Return (x, y) of the center of cell containing provided text 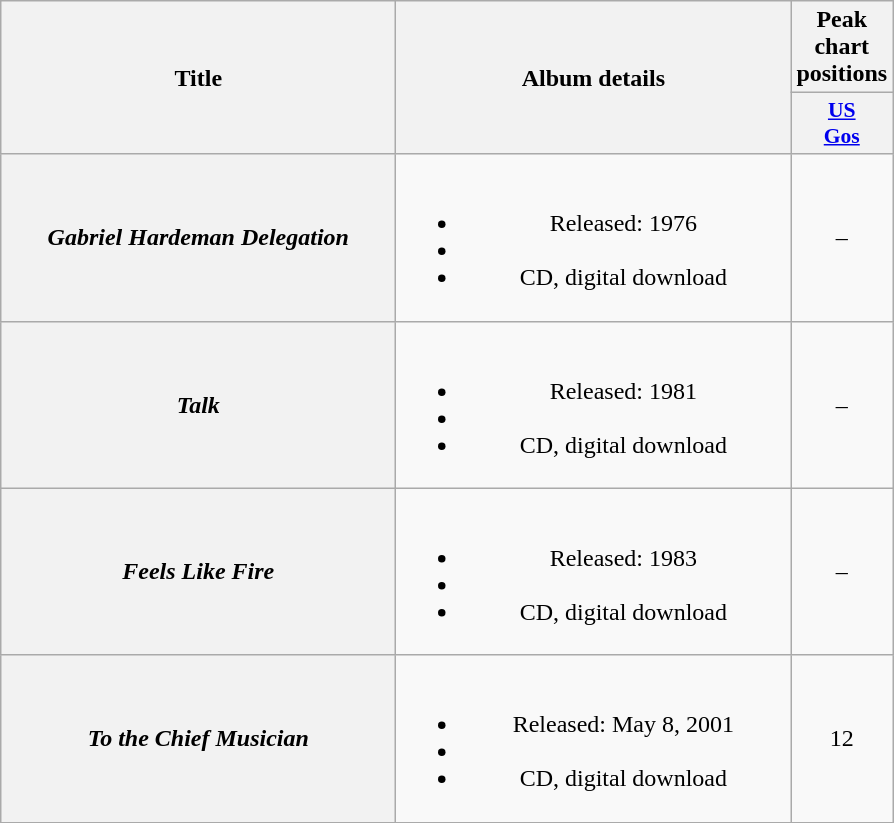
Released: 1983CD, digital download (594, 572)
Feels Like Fire (198, 572)
Released: 1976CD, digital download (594, 238)
Released: May 8, 2001CD, digital download (594, 738)
12 (842, 738)
Talk (198, 404)
Released: 1981CD, digital download (594, 404)
To the Chief Musician (198, 738)
USGos (842, 124)
Peak chart positions (842, 47)
Album details (594, 78)
Gabriel Hardeman Delegation (198, 238)
Title (198, 78)
